Extract the [x, y] coordinate from the center of the cell holding the provided text.  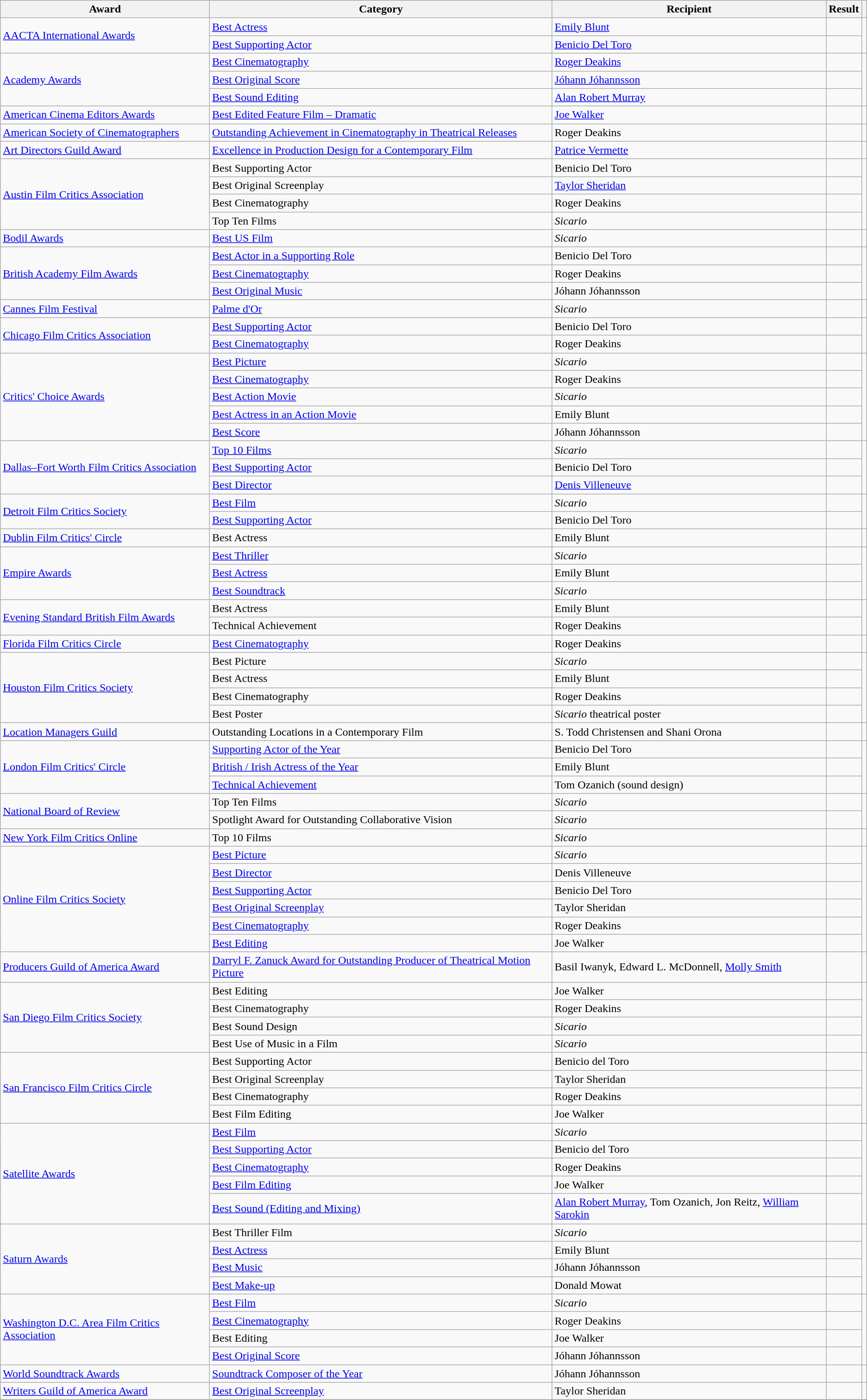
Best Sound Design [381, 1026]
Alan Robert Murray, Tom Ozanich, Jon Reitz, William Sarokin [689, 1208]
Saturn Awards [105, 1259]
Best Action Movie [381, 397]
Florida Film Critics Circle [105, 644]
Best Soundtrack [381, 591]
Houston Film Critics Society [105, 687]
AACTA International Awards [105, 36]
Evening Standard British Film Awards [105, 617]
Producers Guild of America Award [105, 967]
S. Todd Christensen and Shani Orona [689, 731]
Bodil Awards [105, 238]
National Board of Review [105, 811]
Best Sound Editing [381, 97]
Patrice Vermette [689, 150]
Sicario theatrical poster [689, 714]
Satellite Awards [105, 1173]
Donald Mowat [689, 1285]
Washington D.C. Area Film Critics Association [105, 1329]
Category [381, 9]
Dallas–Fort Worth Film Critics Association [105, 467]
Empire Awards [105, 573]
Palme d'Or [381, 309]
Best Thriller Film [381, 1232]
Best Make-up [381, 1285]
Best Music [381, 1268]
Online Film Critics Society [105, 899]
Best Use of Music in a Film [381, 1044]
Best Score [381, 432]
Location Managers Guild [105, 731]
American Cinema Editors Awards [105, 115]
Basil Iwanyk, Edward L. McDonnell, Molly Smith [689, 967]
British Academy Film Awards [105, 274]
Excellence in Production Design for a Contemporary Film [381, 150]
Best US Film [381, 238]
World Soundtrack Awards [105, 1374]
Best Thriller [381, 556]
Writers Guild of America Award [105, 1391]
British / Irish Actress of the Year [381, 767]
Chicago Film Critics Association [105, 335]
San Diego Film Critics Society [105, 1017]
Supporting Actor of the Year [381, 749]
London Film Critics' Circle [105, 767]
Best Original Music [381, 291]
Alan Robert Murray [689, 97]
San Francisco Film Critics Circle [105, 1087]
Award [105, 9]
Best Sound (Editing and Mixing) [381, 1208]
Recipient [689, 9]
Best Actress in an Action Movie [381, 414]
Soundtrack Composer of the Year [381, 1374]
Best Poster [381, 714]
Best Actor in a Supporting Role [381, 256]
Academy Awards [105, 80]
Art Directors Guild Award [105, 150]
Outstanding Achievement in Cinematography in Theatrical Releases [381, 132]
American Society of Cinematographers [105, 132]
Critics' Choice Awards [105, 397]
Tom Ozanich (sound design) [689, 785]
Darryl F. Zanuck Award for Outstanding Producer of Theatrical Motion Picture [381, 967]
Austin Film Critics Association [105, 194]
Best Edited Feature Film – Dramatic [381, 115]
Cannes Film Festival [105, 309]
Dublin Film Critics' Circle [105, 538]
Outstanding Locations in a Contemporary Film [381, 731]
New York Film Critics Online [105, 837]
Result [844, 9]
Spotlight Award for Outstanding Collaborative Vision [381, 820]
Detroit Film Critics Society [105, 511]
